Identify which cell holds the provided text, then report its (x, y) central coordinate. 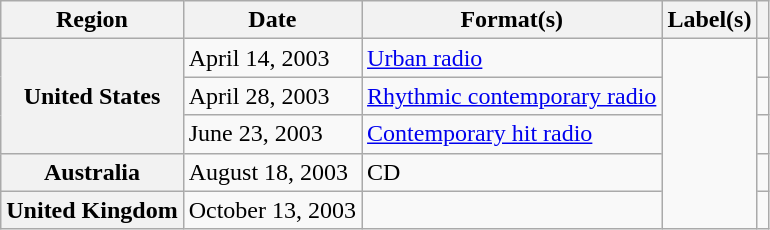
April 14, 2003 (272, 58)
October 13, 2003 (272, 210)
Contemporary hit radio (512, 134)
Label(s) (710, 20)
Format(s) (512, 20)
United States (92, 96)
Rhythmic contemporary radio (512, 96)
Region (92, 20)
Urban radio (512, 58)
June 23, 2003 (272, 134)
United Kingdom (92, 210)
Australia (92, 172)
CD (512, 172)
August 18, 2003 (272, 172)
April 28, 2003 (272, 96)
Date (272, 20)
